Locate the cell with the specified text and output its [x, y] center coordinate. 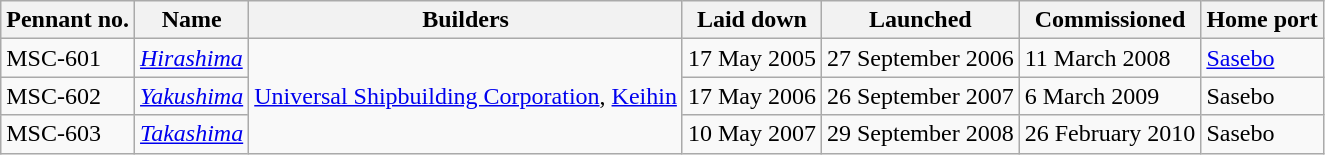
MSC-602 [68, 96]
Hirashima [192, 58]
26 February 2010 [1110, 134]
Laid down [752, 20]
Builders [466, 20]
Yakushima [192, 96]
10 May 2007 [752, 134]
Universal Shipbuilding Corporation, Keihin [466, 96]
17 May 2005 [752, 58]
Commissioned [1110, 20]
11 March 2008 [1110, 58]
27 September 2006 [920, 58]
17 May 2006 [752, 96]
MSC-601 [68, 58]
Launched [920, 20]
Pennant no. [68, 20]
Home port [1262, 20]
26 September 2007 [920, 96]
6 March 2009 [1110, 96]
Name [192, 20]
MSC-603 [68, 134]
Takashima [192, 134]
29 September 2008 [920, 134]
